From the cell containing the given text, extract its center point as (X, Y) coordinate. 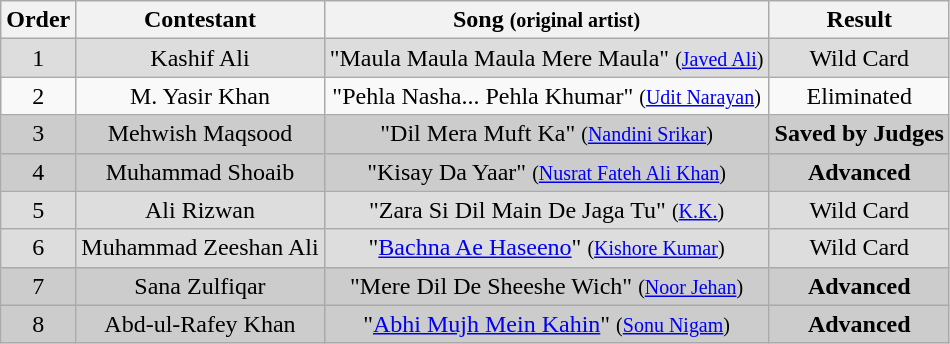
1 (38, 58)
2 (38, 96)
Ali Rizwan (200, 210)
"Kisay Da Yaar" (Nusrat Fateh Ali Khan) (546, 172)
"Dil Mera Muft Ka" (Nandini Srikar) (546, 134)
Abd-ul-Rafey Khan (200, 324)
Kashif Ali (200, 58)
"Zara Si Dil Main De Jaga Tu" (K.K.) (546, 210)
Sana Zulfiqar (200, 286)
"Bachna Ae Haseeno" (Kishore Kumar) (546, 248)
6 (38, 248)
8 (38, 324)
Saved by Judges (859, 134)
"Abhi Mujh Mein Kahin" (Sonu Nigam) (546, 324)
3 (38, 134)
4 (38, 172)
Result (859, 20)
Order (38, 20)
7 (38, 286)
Muhammad Zeeshan Ali (200, 248)
"Mere Dil De Sheeshe Wich" (Noor Jehan) (546, 286)
Eliminated (859, 96)
Muhammad Shoaib (200, 172)
"Maula Maula Maula Mere Maula" (Javed Ali) (546, 58)
Contestant (200, 20)
Mehwish Maqsood (200, 134)
Song (original artist) (546, 20)
5 (38, 210)
M. Yasir Khan (200, 96)
"Pehla Nasha... Pehla Khumar" (Udit Narayan) (546, 96)
